Provide the [X, Y] coordinate of the cell's center where the given text is located.  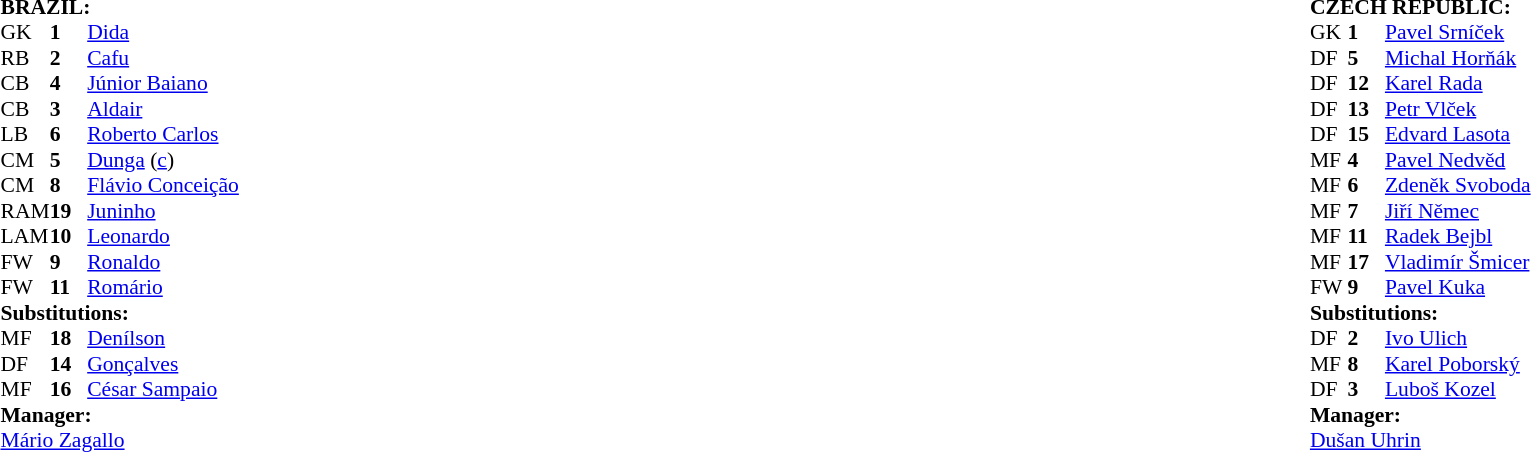
16 [69, 389]
Dida [163, 33]
Jiří Němec [1458, 211]
18 [69, 339]
Vladimír Šmicer [1458, 262]
14 [69, 364]
17 [1366, 262]
Ronaldo [163, 262]
Dunga (c) [163, 160]
Roberto Carlos [163, 135]
7 [1366, 211]
13 [1366, 109]
Gonçalves [163, 364]
Radek Bejbl [1458, 237]
Michal Horňák [1458, 58]
Pavel Nedvěd [1458, 160]
Luboš Kozel [1458, 389]
Pavel Kuka [1458, 287]
Zdeněk Svoboda [1458, 185]
RAM [24, 211]
10 [69, 237]
Júnior Baiano [163, 83]
19 [69, 211]
Edvard Lasota [1458, 135]
Flávio Conceição [163, 185]
Juninho [163, 211]
Cafu [163, 58]
Aldair [163, 109]
LB [24, 135]
Ivo Ulich [1458, 339]
12 [1366, 83]
Leonardo [163, 237]
15 [1366, 135]
Karel Rada [1458, 83]
Pavel Srníček [1458, 33]
Romário [163, 287]
Denílson [163, 339]
RB [24, 58]
Petr Vlček [1458, 109]
LAM [24, 237]
Karel Poborský [1458, 364]
César Sampaio [163, 389]
